Scan for the cell matching the given text and deliver its [X, Y] coordinate at center. 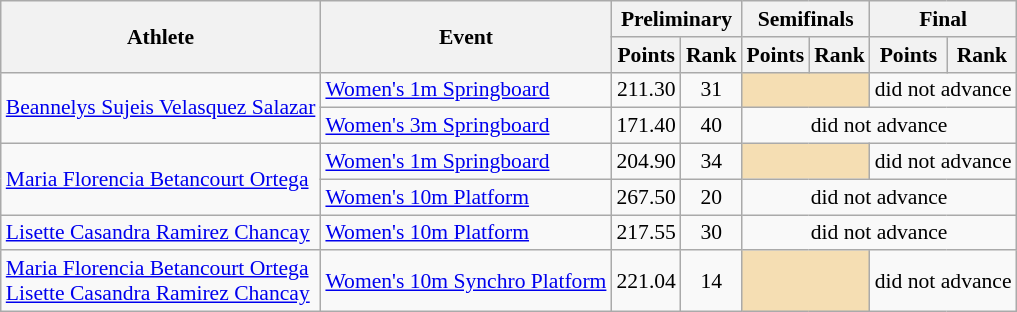
Women's 10m Synchro Platform [466, 282]
14 [712, 282]
217.55 [646, 233]
221.04 [646, 282]
Beannelys Sujeis Velasquez Salazar [161, 108]
Semifinals [805, 19]
Women's 3m Springboard [466, 126]
Athlete [161, 36]
Final [944, 19]
171.40 [646, 126]
30 [712, 233]
Maria Florencia Betancourt Ortega [161, 180]
211.30 [646, 90]
31 [712, 90]
Lisette Casandra Ramirez Chancay [161, 233]
Maria Florencia Betancourt OrtegaLisette Casandra Ramirez Chancay [161, 282]
Event [466, 36]
Preliminary [676, 19]
20 [712, 197]
34 [712, 162]
40 [712, 126]
204.90 [646, 162]
267.50 [646, 197]
